Pinpoint the cell where the given text exists, returning its [X, Y] midpoint coordinate. 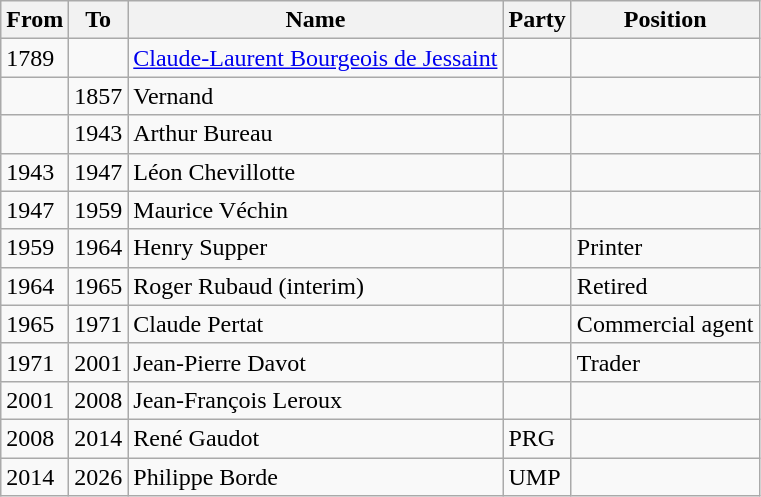
Printer [665, 248]
To [98, 20]
UMP [537, 477]
Retired [665, 286]
Roger Rubaud (interim) [316, 286]
Claude Pertat [316, 324]
Henry Supper [316, 248]
PRG [537, 438]
Léon Chevillotte [316, 172]
Jean-Pierre Davot [316, 362]
Trader [665, 362]
Arthur Bureau [316, 134]
Name [316, 20]
From [35, 20]
Jean-François Leroux [316, 400]
1857 [98, 96]
René Gaudot [316, 438]
Claude-Laurent Bourgeois de Jessaint [316, 58]
Commercial agent [665, 324]
Maurice Véchin [316, 210]
Party [537, 20]
1789 [35, 58]
2026 [98, 477]
Position [665, 20]
Philippe Borde [316, 477]
Vernand [316, 96]
